Return the (x, y) coordinate for the center point of the cell that contains the specified text.  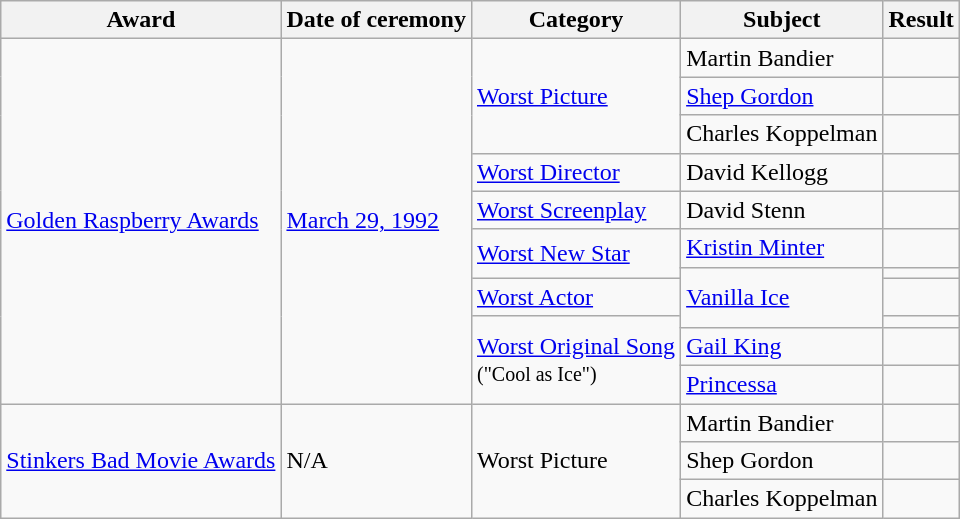
Category (576, 20)
Worst Screenplay (576, 210)
N/A (376, 461)
Subject (782, 20)
Gail King (782, 346)
Result (921, 20)
Worst Actor (576, 297)
David Kellogg (782, 172)
Golden Raspberry Awards (141, 222)
Princessa (782, 384)
Vanilla Ice (782, 297)
Worst Original Song("Cool as Ice") (576, 360)
March 29, 1992 (376, 222)
Stinkers Bad Movie Awards (141, 461)
David Stenn (782, 210)
Award (141, 20)
Worst New Star (576, 254)
Date of ceremony (376, 20)
Kristin Minter (782, 248)
Worst Director (576, 172)
